Identify which cell holds the provided text, then report its [X, Y] central coordinate. 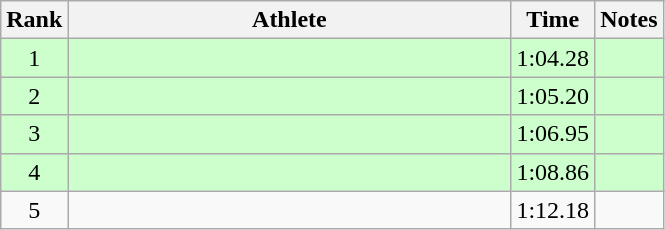
1:08.86 [553, 172]
3 [34, 134]
1:12.18 [553, 210]
1:04.28 [553, 58]
Time [553, 20]
1:05.20 [553, 96]
1:06.95 [553, 134]
Athlete [290, 20]
Notes [629, 20]
5 [34, 210]
2 [34, 96]
1 [34, 58]
Rank [34, 20]
4 [34, 172]
